Extract the (x, y) coordinate from the center of the cell holding the provided text.  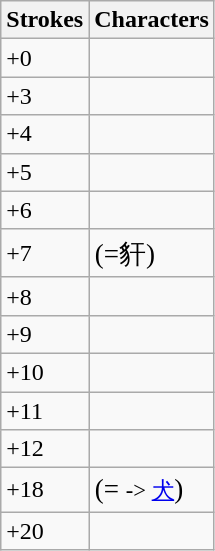
+6 (45, 210)
Characters (152, 20)
Strokes (45, 20)
+3 (45, 96)
+10 (45, 373)
+5 (45, 172)
+7 (45, 253)
+8 (45, 296)
(=豻) (152, 253)
+4 (45, 134)
+0 (45, 58)
+11 (45, 411)
+18 (45, 490)
(= -> 犬) (152, 490)
+20 (45, 531)
+9 (45, 334)
+12 (45, 449)
